Extract the (x, y) coordinate from the center of the cell holding the provided text.  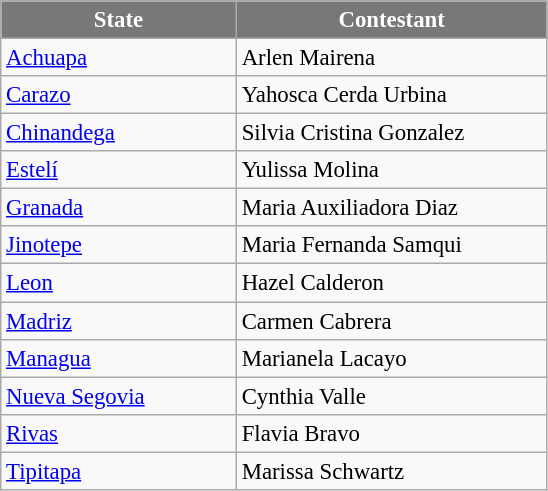
Carmen Cabrera (392, 321)
Hazel Calderon (392, 283)
Silvia Cristina Gonzalez (392, 133)
Leon (119, 283)
Tipitapa (119, 471)
Yahosca Cerda Urbina (392, 95)
Nueva Segovia (119, 396)
Marianela Lacayo (392, 358)
Granada (119, 208)
Rivas (119, 433)
Cynthia Valle (392, 396)
Carazo (119, 95)
Contestant (392, 20)
Maria Auxiliadora Diaz (392, 208)
Chinandega (119, 133)
State (119, 20)
Arlen Mairena (392, 58)
Achuapa (119, 58)
Jinotepe (119, 245)
Marissa Schwartz (392, 471)
Estelí (119, 170)
Yulissa Molina (392, 170)
Managua (119, 358)
Flavia Bravo (392, 433)
Maria Fernanda Samqui (392, 245)
Madriz (119, 321)
